For the text-containing cell, return its midpoint in [x, y] coordinate format. 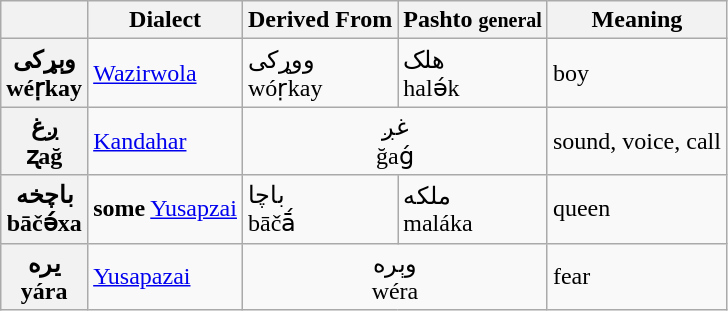
Pashto general [473, 20]
هلکhalə́k [473, 73]
some Yusapzai [166, 209]
Derived From [320, 20]
boy [636, 73]
ووړکیwóṛkay [320, 73]
ږغʐağ [44, 141]
وېړکیwéṛkay [44, 73]
queen [636, 209]
باچاbāčā́ [320, 209]
Dialect [166, 20]
Kandahar [166, 141]
Wazirwola [166, 73]
غږğaǵ [394, 141]
باچخهbāčə́xa [44, 209]
fear [636, 276]
ملکهmaláka [473, 209]
sound, voice, call [636, 141]
يرهyára [44, 276]
Meaning [636, 20]
Yusapazai [166, 276]
وېرهwéra [394, 276]
